Provide the [x, y] coordinate of the cell's center where the given text is located.  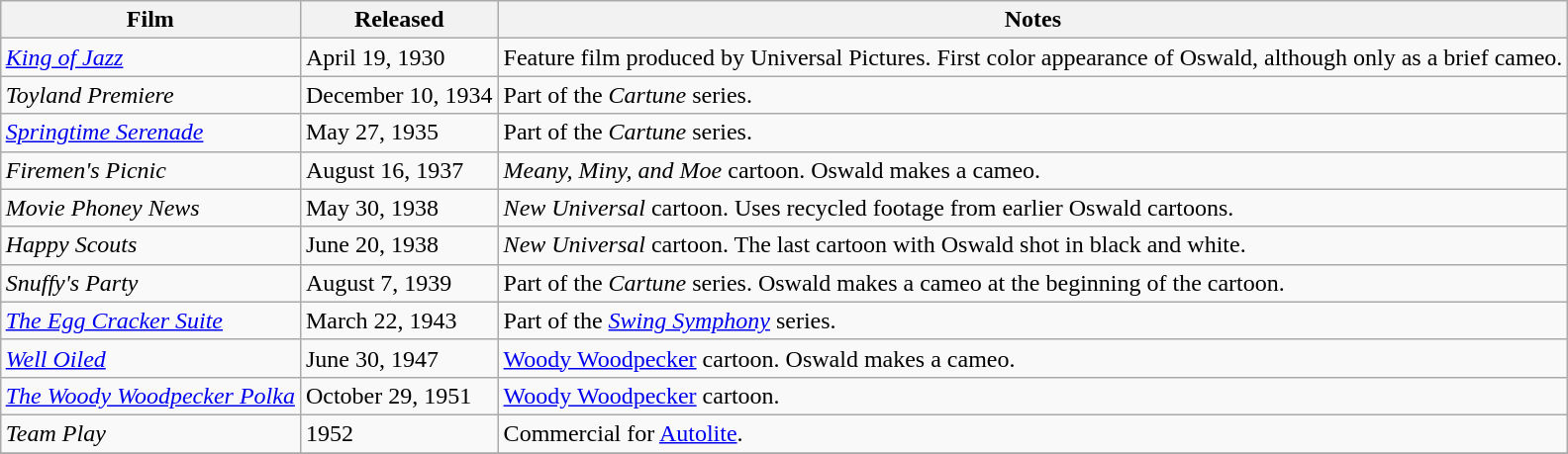
May 30, 1938 [399, 208]
October 29, 1951 [399, 396]
Springtime Serenade [150, 133]
June 20, 1938 [399, 245]
Toyland Premiere [150, 95]
King of Jazz [150, 57]
Woody Woodpecker cartoon. Oswald makes a cameo. [1033, 358]
The Egg Cracker Suite [150, 320]
Released [399, 20]
Firemen's Picnic [150, 170]
April 19, 1930 [399, 57]
Movie Phoney News [150, 208]
Snuffy's Party [150, 283]
The Woody Woodpecker Polka [150, 396]
1952 [399, 433]
Happy Scouts [150, 245]
Feature film produced by Universal Pictures. First color appearance of Oswald, although only as a brief cameo. [1033, 57]
Woody Woodpecker cartoon. [1033, 396]
May 27, 1935 [399, 133]
Part of the Swing Symphony series. [1033, 320]
June 30, 1947 [399, 358]
March 22, 1943 [399, 320]
Commercial for Autolite. [1033, 433]
Meany, Miny, and Moe cartoon. Oswald makes a cameo. [1033, 170]
Notes [1033, 20]
Part of the Cartune series. Oswald makes a cameo at the beginning of the cartoon. [1033, 283]
New Universal cartoon. Uses recycled footage from earlier Oswald cartoons. [1033, 208]
August 16, 1937 [399, 170]
Well Oiled [150, 358]
New Universal cartoon. The last cartoon with Oswald shot in black and white. [1033, 245]
December 10, 1934 [399, 95]
Film [150, 20]
August 7, 1939 [399, 283]
Team Play [150, 433]
